For the text-containing cell, return its midpoint in [x, y] coordinate format. 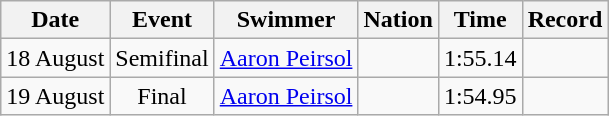
Swimmer [286, 20]
Record [565, 20]
Time [480, 20]
Semifinal [162, 58]
Final [162, 96]
Event [162, 20]
1:55.14 [480, 58]
18 August [56, 58]
1:54.95 [480, 96]
Date [56, 20]
Nation [398, 20]
19 August [56, 96]
